Locate the cell with the specified text and output its (x, y) center coordinate. 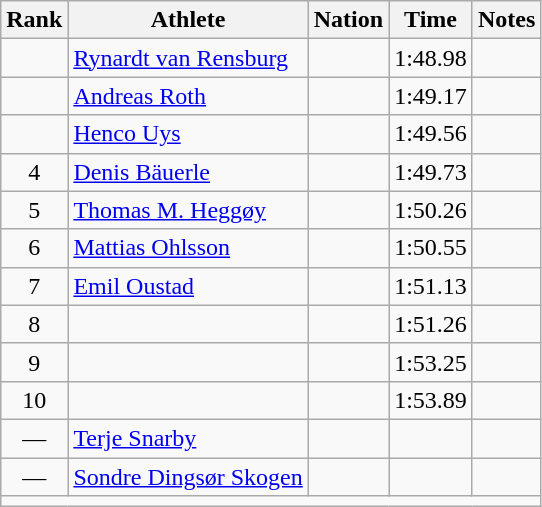
Nation (348, 20)
Andreas Roth (188, 96)
5 (34, 210)
7 (34, 286)
Rynardt van Rensburg (188, 58)
Time (431, 20)
1:53.25 (431, 362)
8 (34, 324)
Mattias Ohlsson (188, 248)
1:49.56 (431, 134)
9 (34, 362)
1:50.55 (431, 248)
Henco Uys (188, 134)
Denis Bäuerle (188, 172)
1:48.98 (431, 58)
1:53.89 (431, 400)
Terje Snarby (188, 438)
1:51.26 (431, 324)
1:49.73 (431, 172)
10 (34, 400)
1:49.17 (431, 96)
Athlete (188, 20)
Notes (506, 20)
Sondre Dingsør Skogen (188, 477)
1:50.26 (431, 210)
Thomas M. Heggøy (188, 210)
Rank (34, 20)
4 (34, 172)
1:51.13 (431, 286)
6 (34, 248)
Emil Oustad (188, 286)
